Extract the [x, y] coordinate from the center of the cell holding the provided text.  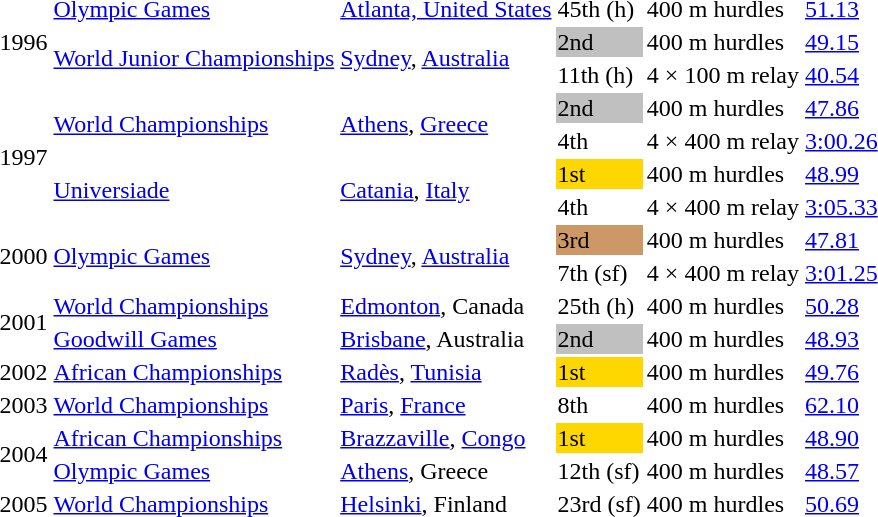
3rd [599, 240]
Paris, France [446, 405]
7th (sf) [599, 273]
Catania, Italy [446, 190]
11th (h) [599, 75]
25th (h) [599, 306]
Edmonton, Canada [446, 306]
Brazzaville, Congo [446, 438]
Universiade [194, 190]
4 × 100 m relay [722, 75]
8th [599, 405]
12th (sf) [599, 471]
World Junior Championships [194, 58]
Goodwill Games [194, 339]
Radès, Tunisia [446, 372]
Brisbane, Australia [446, 339]
